Pinpoint the cell where the given text exists, returning its (X, Y) midpoint coordinate. 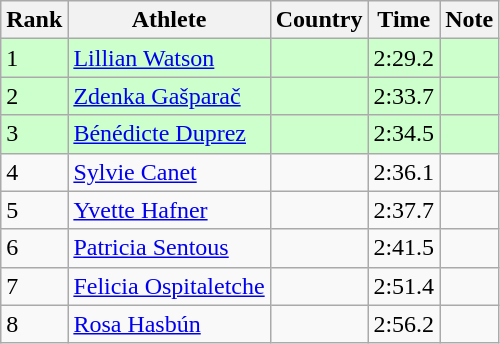
4 (34, 172)
8 (34, 324)
2:37.7 (404, 210)
2:29.2 (404, 58)
Athlete (169, 20)
2:56.2 (404, 324)
Note (470, 20)
Sylvie Canet (169, 172)
Patricia Sentous (169, 248)
2:51.4 (404, 286)
Bénédicte Duprez (169, 134)
2:33.7 (404, 96)
2:36.1 (404, 172)
2:41.5 (404, 248)
7 (34, 286)
3 (34, 134)
6 (34, 248)
5 (34, 210)
Rosa Hasbún (169, 324)
Felicia Ospitaletche (169, 286)
Yvette Hafner (169, 210)
Lillian Watson (169, 58)
2 (34, 96)
Zdenka Gašparač (169, 96)
Country (319, 20)
2:34.5 (404, 134)
Time (404, 20)
Rank (34, 20)
1 (34, 58)
